Detect which cell encompasses the target text, then output its [X, Y] center coordinate. 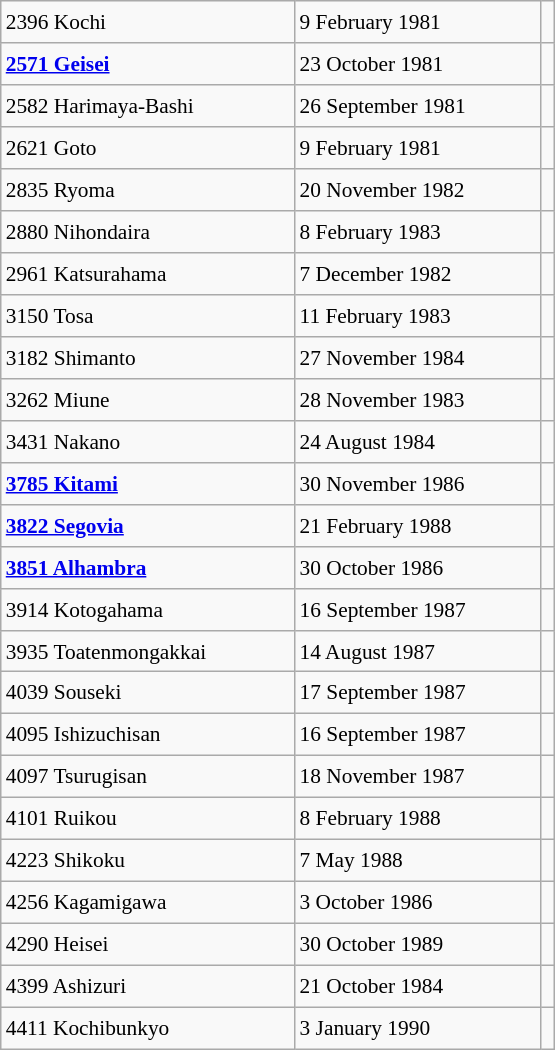
7 December 1982 [418, 274]
4399 Ashizuri [148, 986]
30 November 1986 [418, 483]
2582 Harimaya-Bashi [148, 106]
3262 Miune [148, 399]
2396 Kochi [148, 22]
4101 Ruikou [148, 819]
2571 Geisei [148, 64]
2835 Ryoma [148, 190]
26 September 1981 [418, 106]
23 October 1981 [418, 64]
2961 Katsurahama [148, 274]
4095 Ishizuchisan [148, 735]
18 November 1987 [418, 777]
3431 Nakano [148, 441]
4411 Kochibunkyo [148, 1028]
4223 Shikoku [148, 861]
3914 Kotogahama [148, 609]
28 November 1983 [418, 399]
2621 Goto [148, 148]
3182 Shimanto [148, 358]
21 October 1984 [418, 986]
17 September 1987 [418, 693]
8 February 1983 [418, 232]
3 January 1990 [418, 1028]
21 February 1988 [418, 525]
11 February 1983 [418, 316]
8 February 1988 [418, 819]
27 November 1984 [418, 358]
3935 Toatenmongakkai [148, 651]
4290 Heisei [148, 945]
4256 Kagamigawa [148, 903]
14 August 1987 [418, 651]
4039 Souseki [148, 693]
30 October 1989 [418, 945]
7 May 1988 [418, 861]
3851 Alhambra [148, 567]
30 October 1986 [418, 567]
20 November 1982 [418, 190]
3785 Kitami [148, 483]
4097 Tsurugisan [148, 777]
3150 Tosa [148, 316]
24 August 1984 [418, 441]
2880 Nihondaira [148, 232]
3 October 1986 [418, 903]
3822 Segovia [148, 525]
